Pinpoint the cell where the given text exists, returning its [x, y] midpoint coordinate. 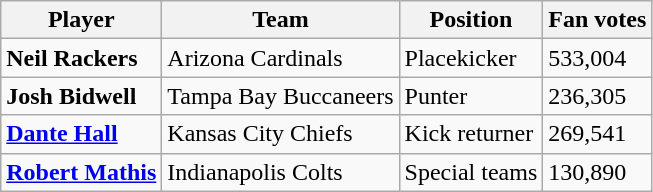
533,004 [598, 58]
Position [471, 20]
Punter [471, 96]
Neil Rackers [82, 58]
Josh Bidwell [82, 96]
Team [280, 20]
Indianapolis Colts [280, 172]
Robert Mathis [82, 172]
Placekicker [471, 58]
Player [82, 20]
269,541 [598, 134]
Kick returner [471, 134]
Dante Hall [82, 134]
Tampa Bay Buccaneers [280, 96]
Arizona Cardinals [280, 58]
130,890 [598, 172]
Kansas City Chiefs [280, 134]
Special teams [471, 172]
Fan votes [598, 20]
236,305 [598, 96]
